Extract the (X, Y) coordinate from the center of the cell holding the provided text.  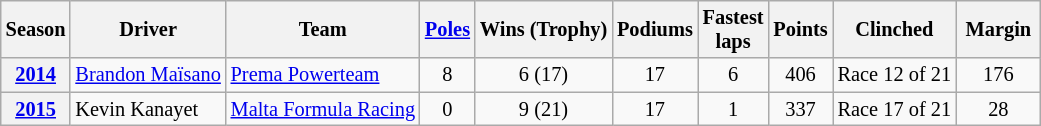
2015 (36, 109)
0 (448, 109)
Poles (448, 29)
Season (36, 29)
406 (800, 75)
6 (734, 75)
Fastest laps (734, 29)
Kevin Kanayet (148, 109)
9 (21) (544, 109)
Brandon Maïsano (148, 75)
28 (998, 109)
Clinched (894, 29)
Podiums (655, 29)
Margin (998, 29)
1 (734, 109)
Prema Powerteam (323, 75)
Race 17 of 21 (894, 109)
337 (800, 109)
2014 (36, 75)
Malta Formula Racing (323, 109)
6 (17) (544, 75)
176 (998, 75)
Wins (Trophy) (544, 29)
Points (800, 29)
Race 12 of 21 (894, 75)
Driver (148, 29)
8 (448, 75)
Team (323, 29)
